Provide the [X, Y] coordinate of the cell's center where the given text is located.  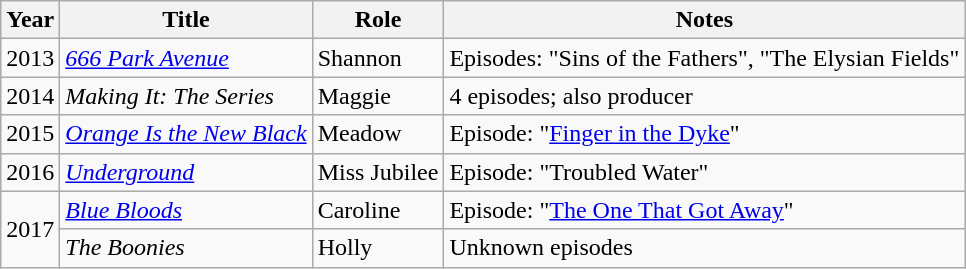
Holly [378, 248]
Year [30, 20]
4 episodes; also producer [704, 96]
Episode: "The One That Got Away" [704, 210]
Meadow [378, 134]
Shannon [378, 58]
Orange Is the New Black [186, 134]
Blue Bloods [186, 210]
2016 [30, 172]
666 Park Avenue [186, 58]
2015 [30, 134]
Underground [186, 172]
Episode: "Finger in the Dyke" [704, 134]
Making It: The Series [186, 96]
Notes [704, 20]
Caroline [378, 210]
Title [186, 20]
Unknown episodes [704, 248]
Episodes: "Sins of the Fathers", "The Elysian Fields" [704, 58]
Role [378, 20]
Miss Jubilee [378, 172]
Episode: "Troubled Water" [704, 172]
2013 [30, 58]
2017 [30, 229]
2014 [30, 96]
Maggie [378, 96]
The Boonies [186, 248]
